Capture the cell that displays the provided text and extract its [X, Y] central coordinate. 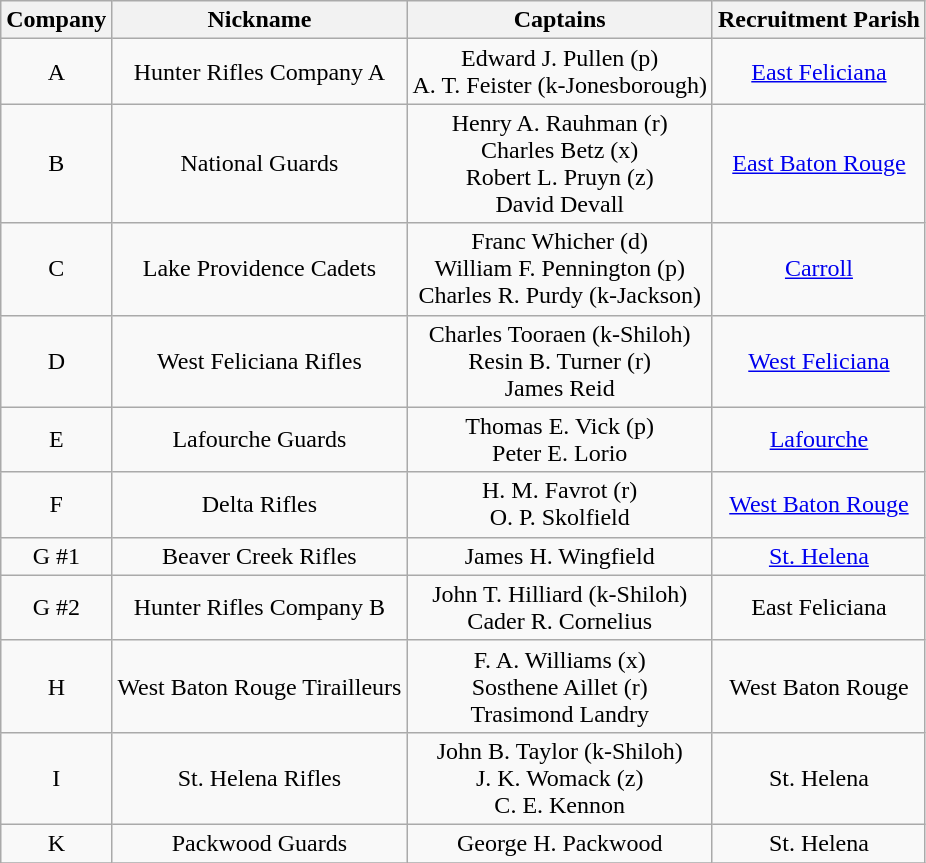
D [56, 361]
Recruitment Parish [818, 20]
National Guards [260, 164]
St. Helena Rifles [260, 778]
G #1 [56, 556]
C [56, 269]
Lafourche [818, 440]
Company [56, 20]
Delta Rifles [260, 504]
James H. Wingfield [560, 556]
A [56, 72]
East Baton Rouge [818, 164]
West Feliciana Rifles [260, 361]
Nickname [260, 20]
E [56, 440]
Captains [560, 20]
Charles Tooraen (k-Shiloh)Resin B. Turner (r)James Reid [560, 361]
West Baton Rouge Tirailleurs [260, 686]
Franc Whicher (d)William F. Pennington (p)Charles R. Purdy (k-Jackson) [560, 269]
Henry A. Rauhman (r)Charles Betz (x)Robert L. Pruyn (z)David Devall [560, 164]
Edward J. Pullen (p)A. T. Feister (k-Jonesborough) [560, 72]
Lafourche Guards [260, 440]
F. A. Williams (x)Sosthene Aillet (r)Trasimond Landry [560, 686]
B [56, 164]
G #2 [56, 608]
George H. Packwood [560, 843]
Hunter Rifles Company A [260, 72]
K [56, 843]
Lake Providence Cadets [260, 269]
Packwood Guards [260, 843]
H [56, 686]
Thomas E. Vick (p)Peter E. Lorio [560, 440]
John T. Hilliard (k-Shiloh)Cader R. Cornelius [560, 608]
Beaver Creek Rifles [260, 556]
H. M. Favrot (r)O. P. Skolfield [560, 504]
John B. Taylor (k-Shiloh)J. K. Womack (z)C. E. Kennon [560, 778]
F [56, 504]
Carroll [818, 269]
Hunter Rifles Company B [260, 608]
I [56, 778]
West Feliciana [818, 361]
